Find where the given text appears and provide that cell's center as [x, y] coordinate. 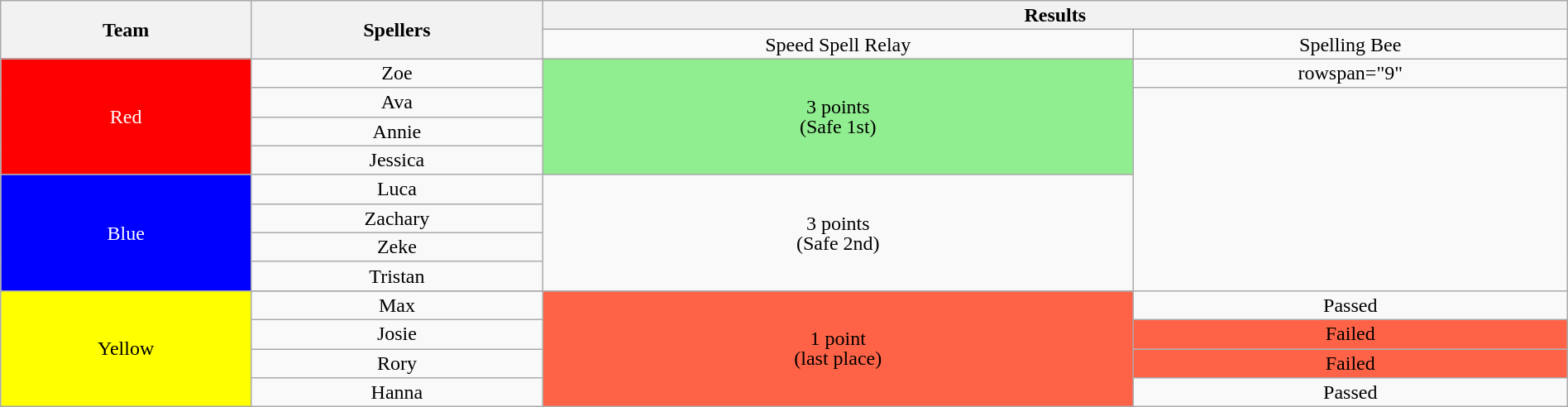
Zachary [397, 218]
Blue [126, 232]
Annie [397, 131]
rowspan="9" [1350, 73]
Hanna [397, 392]
Zoe [397, 73]
Tristan [397, 276]
Red [126, 117]
Spelling Bee [1350, 45]
3 points(Safe 2nd) [838, 232]
Results [1055, 15]
Max [397, 304]
Zeke [397, 247]
Luca [397, 189]
Yellow [126, 348]
Team [126, 30]
Jessica [397, 160]
1 point(last place) [838, 348]
Rory [397, 364]
Josie [397, 334]
Speed Spell Relay [838, 45]
3 points(Safe 1st) [838, 117]
Spellers [397, 30]
Ava [397, 103]
